Capture the cell that displays the provided text and extract its [x, y] central coordinate. 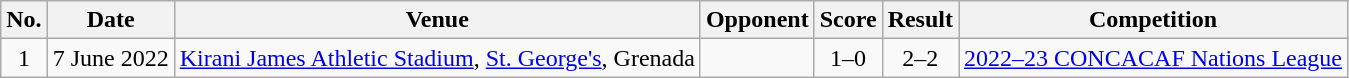
2022–23 CONCACAF Nations League [1152, 58]
1 [24, 58]
2–2 [920, 58]
Result [920, 20]
1–0 [848, 58]
Opponent [757, 20]
Score [848, 20]
Competition [1152, 20]
Venue [437, 20]
Kirani James Athletic Stadium, St. George's, Grenada [437, 58]
7 June 2022 [110, 58]
Date [110, 20]
No. [24, 20]
